Capture the cell that displays the provided text and extract its (X, Y) central coordinate. 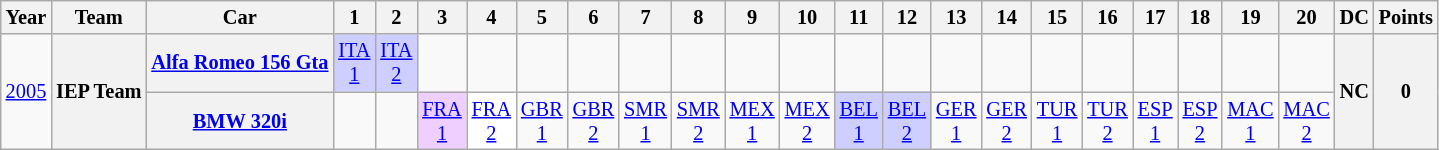
NC (1354, 92)
ESP1 (1156, 121)
TUR2 (1107, 121)
1 (354, 17)
GER2 (1006, 121)
MAC1 (1250, 121)
Alfa Romeo 156 Gta (240, 63)
FRA1 (442, 121)
SMR1 (646, 121)
MEX1 (752, 121)
BEL2 (907, 121)
ITA2 (396, 63)
MEX2 (808, 121)
7 (646, 17)
BMW 320i (240, 121)
ESP2 (1200, 121)
13 (956, 17)
Team (98, 17)
IEP Team (98, 92)
5 (542, 17)
Car (240, 17)
TUR1 (1057, 121)
GBR1 (542, 121)
16 (1107, 17)
2005 (26, 92)
20 (1306, 17)
FRA2 (492, 121)
3 (442, 17)
17 (1156, 17)
15 (1057, 17)
6 (594, 17)
4 (492, 17)
14 (1006, 17)
GER1 (956, 121)
ITA1 (354, 63)
8 (698, 17)
18 (1200, 17)
DC (1354, 17)
0 (1406, 92)
BEL1 (859, 121)
SMR2 (698, 121)
Points (1406, 17)
MAC2 (1306, 121)
Year (26, 17)
9 (752, 17)
12 (907, 17)
11 (859, 17)
10 (808, 17)
GBR2 (594, 121)
19 (1250, 17)
2 (396, 17)
